Search for the cell housing the specified text and yield its (x, y) center coordinate. 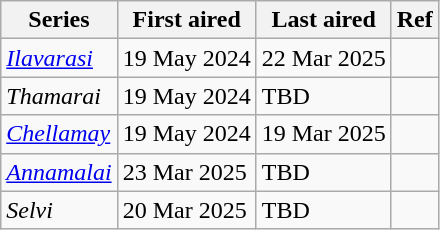
Ref (414, 20)
22 Mar 2025 (324, 58)
Thamarai (59, 96)
23 Mar 2025 (186, 172)
Ilavarasi (59, 58)
20 Mar 2025 (186, 210)
First aired (186, 20)
19 Mar 2025 (324, 134)
Series (59, 20)
Last aired (324, 20)
Selvi (59, 210)
Annamalai (59, 172)
Chellamay (59, 134)
